Return the (x, y) coordinate for the center point of the cell that contains the specified text.  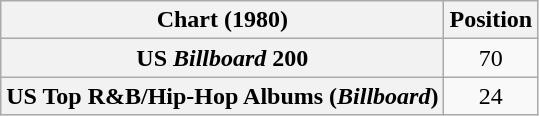
24 (491, 96)
Chart (1980) (222, 20)
Position (491, 20)
US Billboard 200 (222, 58)
US Top R&B/Hip-Hop Albums (Billboard) (222, 96)
70 (491, 58)
